Provide the (x, y) coordinate of the cell's center where the given text is located.  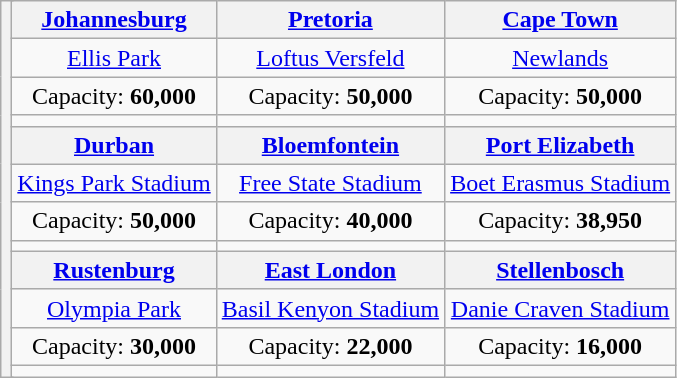
Stellenbosch (560, 270)
Ellis Park (114, 58)
Newlands (560, 58)
Capacity: 22,000 (330, 346)
Free State Stadium (330, 183)
Danie Craven Stadium (560, 308)
Olympia Park (114, 308)
Basil Kenyon Stadium (330, 308)
Durban (114, 145)
Capacity: 40,000 (330, 221)
Capacity: 16,000 (560, 346)
Bloemfontein (330, 145)
Boet Erasmus Stadium (560, 183)
Kings Park Stadium (114, 183)
Pretoria (330, 20)
East London (330, 270)
Capacity: 38,950 (560, 221)
Capacity: 30,000 (114, 346)
Cape Town (560, 20)
Rustenburg (114, 270)
Loftus Versfeld (330, 58)
Port Elizabeth (560, 145)
Johannesburg (114, 20)
Capacity: 60,000 (114, 96)
